Identify which cell holds the provided text, then report its (X, Y) central coordinate. 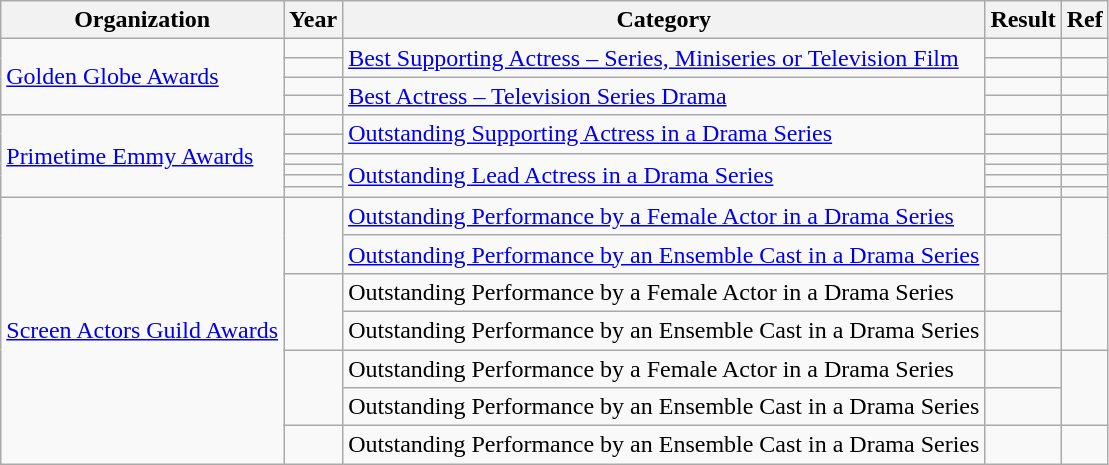
Category (664, 20)
Primetime Emmy Awards (142, 156)
Best Actress – Television Series Drama (664, 96)
Outstanding Supporting Actress in a Drama Series (664, 134)
Ref (1084, 20)
Golden Globe Awards (142, 77)
Result (1023, 20)
Year (314, 20)
Screen Actors Guild Awards (142, 330)
Best Supporting Actress – Series, Miniseries or Television Film (664, 58)
Organization (142, 20)
Outstanding Lead Actress in a Drama Series (664, 175)
